Identify which cell holds the provided text, then report its (x, y) central coordinate. 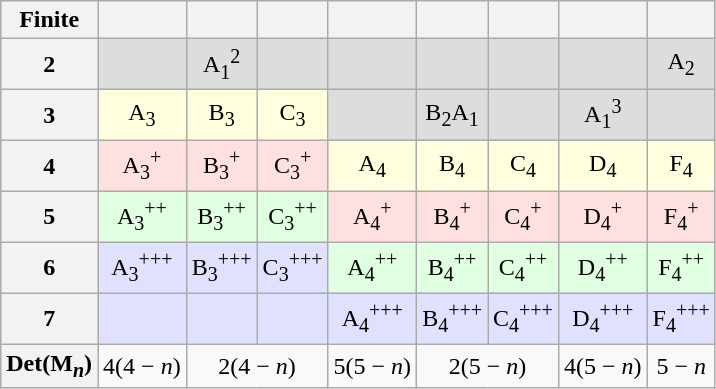
D4+++ (602, 318)
D4+ (602, 216)
A4+ (372, 216)
B3+ (222, 166)
A3+ (142, 166)
A4++ (372, 268)
F4 (681, 166)
C4+ (524, 216)
B4 (452, 166)
F4++ (681, 268)
Finite (50, 20)
7 (50, 318)
B3++ (222, 216)
D4 (602, 166)
B3 (222, 116)
A2 (681, 64)
B4++ (452, 268)
A13 (602, 116)
B4+++ (452, 318)
A4 (372, 166)
B3+++ (222, 268)
C3 (292, 116)
Det(Mn) (50, 366)
A3 (142, 116)
A12 (222, 64)
C4 (524, 166)
C4+++ (524, 318)
4(5 − n) (602, 366)
5(5 − n) (372, 366)
B4+ (452, 216)
F4+++ (681, 318)
5 (50, 216)
D4++ (602, 268)
C4++ (524, 268)
3 (50, 116)
6 (50, 268)
A3+++ (142, 268)
C3++ (292, 216)
4(4 − n) (142, 366)
2(4 − n) (257, 366)
F4+ (681, 216)
A4+++ (372, 318)
A3++ (142, 216)
5 − n (681, 366)
4 (50, 166)
C3+ (292, 166)
2(5 − n) (488, 366)
B2A1 (452, 116)
2 (50, 64)
C3+++ (292, 268)
